From the cell containing the given text, extract its center point as [X, Y] coordinate. 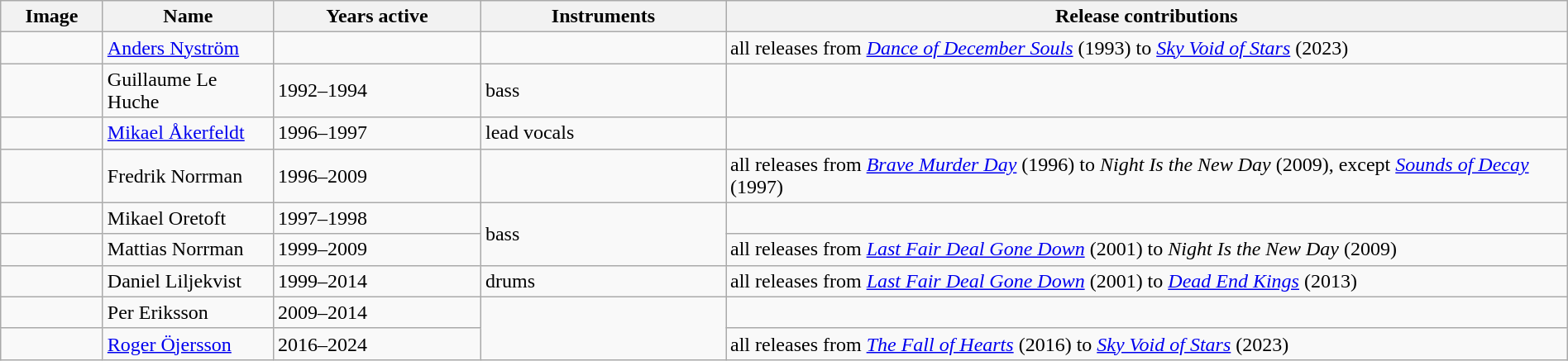
2016–2024 [377, 344]
Roger Öjersson [188, 344]
lead vocals [603, 133]
Guillaume Le Huche [188, 91]
Anders Nyström [188, 48]
1996–1997 [377, 133]
1996–2009 [377, 175]
Years active [377, 17]
all releases from Dance of December Souls (1993) to Sky Void of Stars (2023) [1147, 48]
all releases from The Fall of Hearts (2016) to Sky Void of Stars (2023) [1147, 344]
drums [603, 281]
1992–1994 [377, 91]
Per Eriksson [188, 312]
Instruments [603, 17]
1999–2009 [377, 249]
1999–2014 [377, 281]
all releases from Last Fair Deal Gone Down (2001) to Night Is the New Day (2009) [1147, 249]
Name [188, 17]
Daniel Liljekvist [188, 281]
2009–2014 [377, 312]
all releases from Last Fair Deal Gone Down (2001) to Dead End Kings (2013) [1147, 281]
Fredrik Norrman [188, 175]
Image [52, 17]
all releases from Brave Murder Day (1996) to Night Is the New Day (2009), except Sounds of Decay (1997) [1147, 175]
1997–1998 [377, 218]
Mattias Norrman [188, 249]
Mikael Åkerfeldt [188, 133]
Mikael Oretoft [188, 218]
Release contributions [1147, 17]
